Locate the cell with the specified text and output its [x, y] center coordinate. 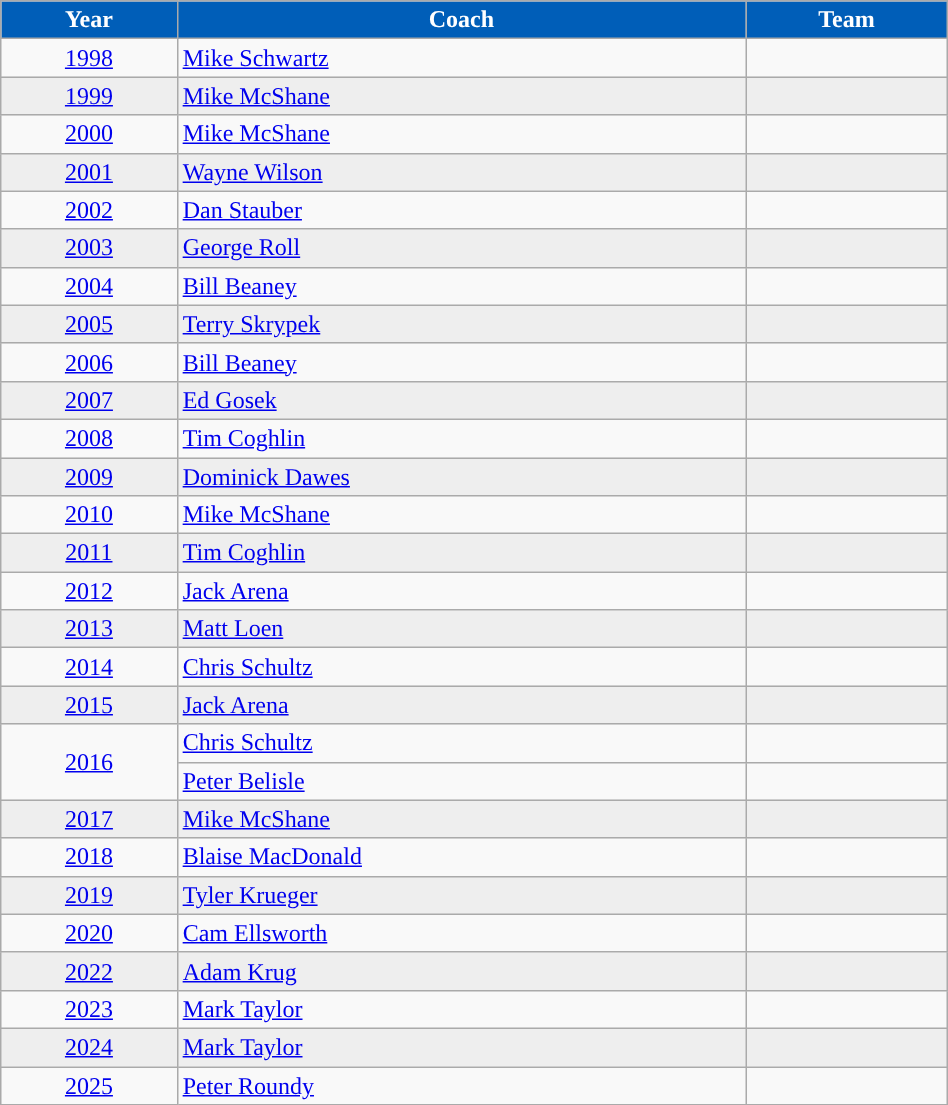
2016 [89, 762]
2020 [89, 933]
Coach [461, 20]
Tyler Krueger [461, 895]
Team [847, 20]
Adam Krug [461, 971]
2014 [89, 667]
Terry Skrypek [461, 324]
2009 [89, 477]
Mike Schwartz [461, 58]
2024 [89, 1047]
Wayne Wilson [461, 172]
1999 [89, 96]
Year [89, 20]
2022 [89, 971]
2023 [89, 1009]
2011 [89, 553]
2002 [89, 210]
Dan Stauber [461, 210]
2008 [89, 438]
2005 [89, 324]
1998 [89, 58]
2019 [89, 895]
2025 [89, 1085]
Ed Gosek [461, 400]
George Roll [461, 248]
Cam Ellsworth [461, 933]
2010 [89, 515]
2013 [89, 629]
2018 [89, 857]
2000 [89, 134]
Blaise MacDonald [461, 857]
2006 [89, 362]
2007 [89, 400]
2017 [89, 819]
Peter Belisle [461, 781]
Peter Roundy [461, 1085]
2015 [89, 705]
2012 [89, 591]
Dominick Dawes [461, 477]
2003 [89, 248]
Matt Loen [461, 629]
2004 [89, 286]
2001 [89, 172]
